Locate the cell with the specified text and output its (X, Y) center coordinate. 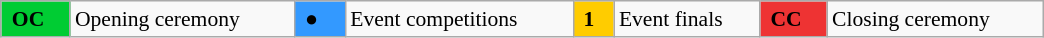
Opening ceremony (182, 19)
CC (794, 19)
OC (36, 19)
Event competitions (459, 19)
● (320, 19)
1 (594, 19)
Closing ceremony (935, 19)
Event finals (687, 19)
